Return the [x, y] coordinate for the center point of the cell that contains the specified text.  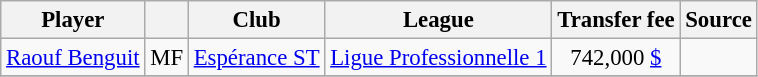
Raouf Benguit [73, 58]
MF [167, 58]
Ligue Professionnelle 1 [438, 58]
Source [718, 20]
Club [256, 20]
League [438, 20]
Player [73, 20]
Espérance ST [256, 58]
Transfer fee [616, 20]
742,000 $ [616, 58]
